Extract the (X, Y) coordinate from the center of the cell holding the provided text.  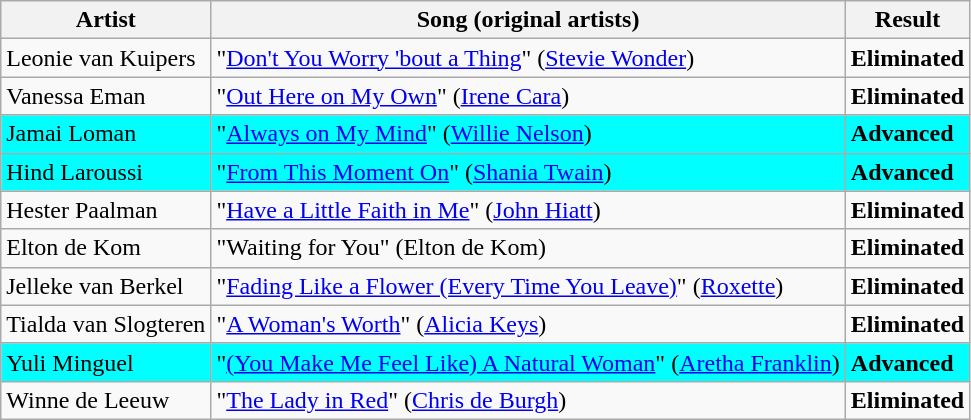
Artist (106, 20)
"Out Here on My Own" (Irene Cara) (528, 96)
"Always on My Mind" (Willie Nelson) (528, 134)
Song (original artists) (528, 20)
Leonie van Kuipers (106, 58)
"Waiting for You" (Elton de Kom) (528, 248)
Winne de Leeuw (106, 400)
"Don't You Worry 'bout a Thing" (Stevie Wonder) (528, 58)
Tialda van Slogteren (106, 324)
Elton de Kom (106, 248)
"From This Moment On" (Shania Twain) (528, 172)
"Fading Like a Flower (Every Time You Leave)" (Roxette) (528, 286)
"(You Make Me Feel Like) A Natural Woman" (Aretha Franklin) (528, 362)
"Have a Little Faith in Me" (John Hiatt) (528, 210)
"A Woman's Worth" (Alicia Keys) (528, 324)
Jelleke van Berkel (106, 286)
Vanessa Eman (106, 96)
Hind Laroussi (106, 172)
"The Lady in Red" (Chris de Burgh) (528, 400)
Result (907, 20)
Yuli Minguel (106, 362)
Jamai Loman (106, 134)
Hester Paalman (106, 210)
